Return (x, y) of the center of cell containing provided text 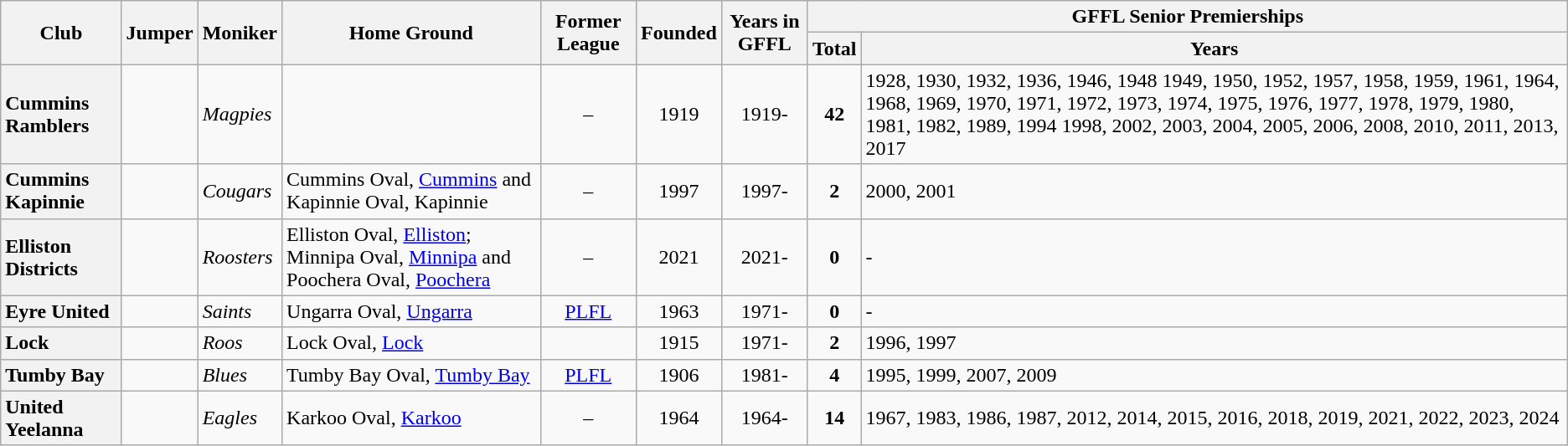
Magpies (240, 114)
1997 (679, 191)
Club (61, 33)
Saints (240, 311)
Total (834, 49)
Roos (240, 343)
Tumby Bay (61, 375)
2021- (764, 257)
1919- (764, 114)
GFFL Senior Premierships (1188, 17)
14 (834, 418)
Tumby Bay Oval, Tumby Bay (411, 375)
1963 (679, 311)
Cummins Oval, Cummins and Kapinnie Oval, Kapinnie (411, 191)
Elliston Districts (61, 257)
Lock (61, 343)
Home Ground (411, 33)
Blues (240, 375)
Moniker (240, 33)
Founded (679, 33)
Elliston Oval, Elliston; Minnipa Oval, Minnipa and Poochera Oval, Poochera (411, 257)
United Yeelanna (61, 418)
1964 (679, 418)
42 (834, 114)
Former League (588, 33)
Years (1215, 49)
4 (834, 375)
Cougars (240, 191)
Eagles (240, 418)
Cummins Kapinnie (61, 191)
1981- (764, 375)
1915 (679, 343)
1996, 1997 (1215, 343)
1906 (679, 375)
1995, 1999, 2007, 2009 (1215, 375)
Roosters (240, 257)
Years in GFFL (764, 33)
Cummins Ramblers (61, 114)
2000, 2001 (1215, 191)
1919 (679, 114)
Lock Oval, Lock (411, 343)
2021 (679, 257)
1997- (764, 191)
Ungarra Oval, Ungarra (411, 311)
Jumper (159, 33)
1964- (764, 418)
1967, 1983, 1986, 1987, 2012, 2014, 2015, 2016, 2018, 2019, 2021, 2022, 2023, 2024 (1215, 418)
Karkoo Oval, Karkoo (411, 418)
Eyre United (61, 311)
